Find where the given text appears and provide that cell's center as (x, y) coordinate. 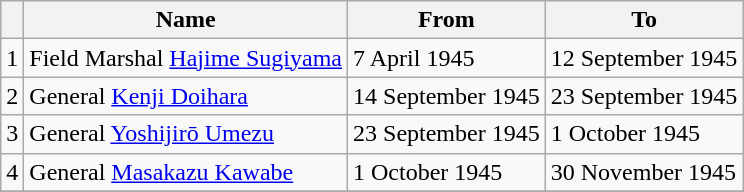
To (644, 20)
General Kenji Doihara (186, 96)
12 September 1945 (644, 58)
From (447, 20)
30 November 1945 (644, 172)
7 April 1945 (447, 58)
2 (12, 96)
General Masakazu Kawabe (186, 172)
4 (12, 172)
General Yoshijirō Umezu (186, 134)
1 (12, 58)
Name (186, 20)
Field Marshal Hajime Sugiyama (186, 58)
14 September 1945 (447, 96)
3 (12, 134)
